Locate the cell with the specified text and output its (X, Y) center coordinate. 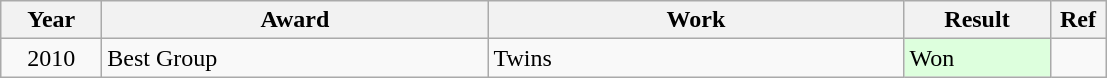
2010 (52, 58)
Award (295, 20)
Won (977, 58)
Ref (1078, 20)
Result (977, 20)
Year (52, 20)
Twins (696, 58)
Best Group (295, 58)
Work (696, 20)
